Find where the given text appears and provide that cell's center as [X, Y] coordinate. 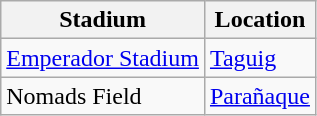
Taguig [260, 58]
Location [260, 20]
Emperador Stadium [103, 58]
Stadium [103, 20]
Parañaque [260, 96]
Nomads Field [103, 96]
